Capture the cell that displays the provided text and extract its [X, Y] central coordinate. 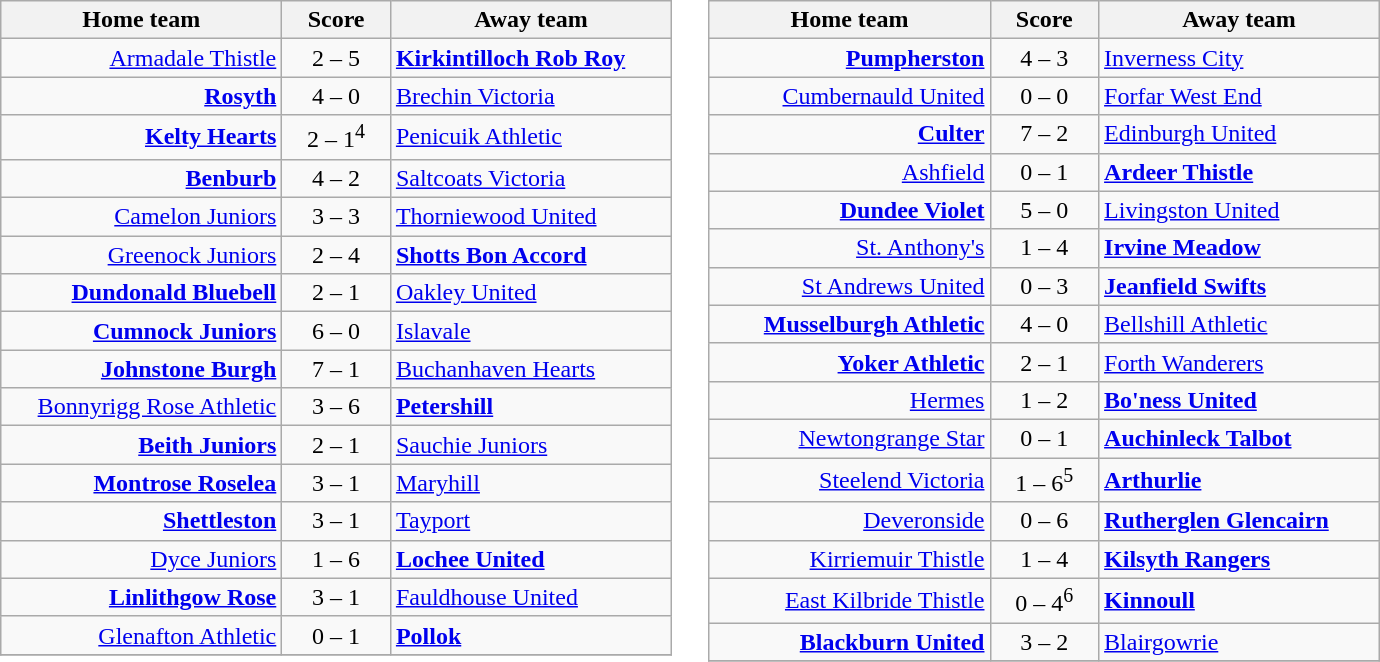
0 – 0 [1044, 96]
1 – 65 [1044, 480]
Kinnoull [1240, 600]
3 – 3 [336, 217]
4 – 3 [1044, 58]
Inverness City [1240, 58]
Islavale [530, 331]
0 – 3 [1044, 286]
Bellshill Athletic [1240, 324]
Edinburgh United [1240, 134]
Fauldhouse United [530, 597]
Newtongrange Star [850, 438]
Dundee Violet [850, 210]
Sauchie Juniors [530, 445]
Ashfield [850, 172]
Kirkintilloch Rob Roy [530, 58]
6 – 0 [336, 331]
Dundonald Bluebell [142, 293]
Rutherglen Glencairn [1240, 521]
7 – 1 [336, 369]
Jeanfield Swifts [1240, 286]
Montrose Roselea [142, 483]
Cumnock Juniors [142, 331]
1 – 2 [1044, 400]
2 – 14 [336, 138]
Tayport [530, 521]
Benburb [142, 178]
Bo'ness United [1240, 400]
0 – 6 [1044, 521]
St. Anthony's [850, 248]
Kelty Hearts [142, 138]
Lochee United [530, 559]
St Andrews United [850, 286]
2 – 4 [336, 255]
Johnstone Burgh [142, 369]
East Kilbride Thistle [850, 600]
Beith Juniors [142, 445]
0 – 46 [1044, 600]
Musselburgh Athletic [850, 324]
Buchanhaven Hearts [530, 369]
Arthurlie [1240, 480]
Forth Wanderers [1240, 362]
Greenock Juniors [142, 255]
Rosyth [142, 96]
Irvine Meadow [1240, 248]
Pollok [530, 635]
3 – 2 [1044, 642]
3 – 6 [336, 407]
Forfar West End [1240, 96]
Kirriemuir Thistle [850, 559]
Auchinleck Talbot [1240, 438]
Oakley United [530, 293]
Culter [850, 134]
Linlithgow Rose [142, 597]
Blairgowrie [1240, 642]
Yoker Athletic [850, 362]
Pumpherston [850, 58]
Penicuik Athletic [530, 138]
Thorniewood United [530, 217]
Hermes [850, 400]
Camelon Juniors [142, 217]
Armadale Thistle [142, 58]
Steelend Victoria [850, 480]
Bonnyrigg Rose Athletic [142, 407]
5 – 0 [1044, 210]
1 – 6 [336, 559]
Saltcoats Victoria [530, 178]
Ardeer Thistle [1240, 172]
4 – 2 [336, 178]
Dyce Juniors [142, 559]
Brechin Victoria [530, 96]
Cumbernauld United [850, 96]
Shettleston [142, 521]
Livingston United [1240, 210]
Kilsyth Rangers [1240, 559]
Blackburn United [850, 642]
Petershill [530, 407]
2 – 5 [336, 58]
Shotts Bon Accord [530, 255]
7 – 2 [1044, 134]
Glenafton Athletic [142, 635]
Maryhill [530, 483]
Deveronside [850, 521]
